Search for the cell housing the specified text and yield its (X, Y) center coordinate. 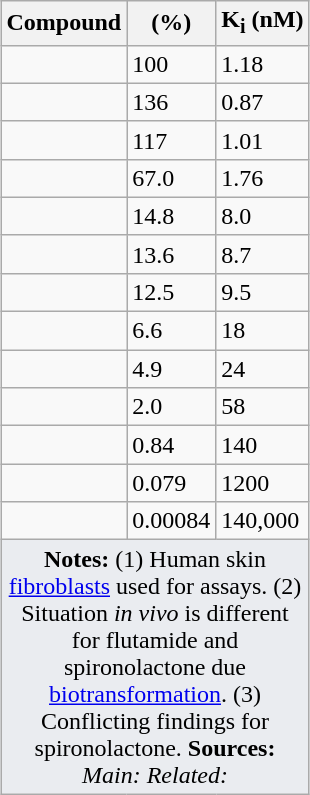
140 (262, 445)
14.8 (172, 216)
117 (172, 140)
1200 (262, 483)
12.5 (172, 292)
1.01 (262, 140)
8.7 (262, 254)
18 (262, 331)
0.84 (172, 445)
8.0 (262, 216)
0.00084 (172, 521)
1.76 (262, 178)
Ki (nM) (262, 23)
Compound (64, 23)
24 (262, 369)
67.0 (172, 178)
0.079 (172, 483)
13.6 (172, 254)
140,000 (262, 521)
9.5 (262, 292)
2.0 (172, 407)
58 (262, 407)
0.87 (262, 102)
4.9 (172, 369)
1.18 (262, 64)
(%) (172, 23)
136 (172, 102)
100 (172, 64)
6.6 (172, 331)
